Return (X, Y) of the center of cell containing provided text 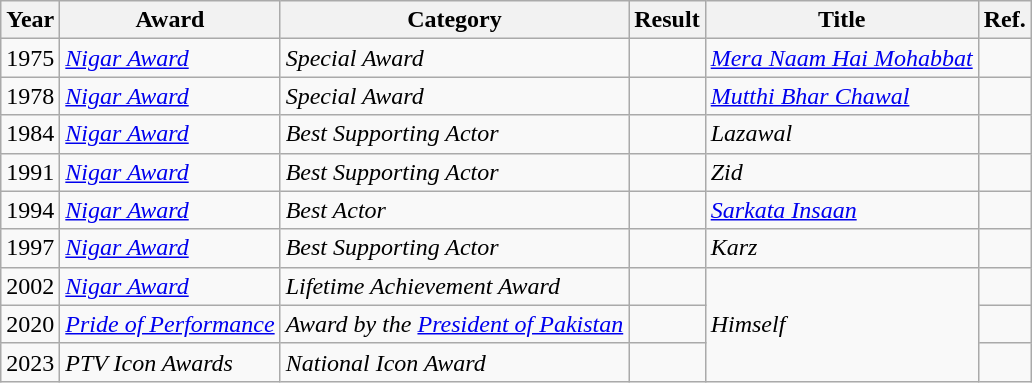
Title (842, 20)
Year (30, 20)
Karz (842, 248)
1984 (30, 134)
Result (667, 20)
National Icon Award (454, 362)
2023 (30, 362)
1978 (30, 96)
1994 (30, 210)
2002 (30, 286)
Best Actor (454, 210)
Lifetime Achievement Award (454, 286)
Mera Naam Hai Mohabbat (842, 58)
1975 (30, 58)
1991 (30, 172)
Mutthi Bhar Chawal (842, 96)
Pride of Performance (170, 324)
Sarkata Insaan (842, 210)
2020 (30, 324)
Himself (842, 324)
Lazawal (842, 134)
Category (454, 20)
PTV Icon Awards (170, 362)
Award (170, 20)
Ref. (1004, 20)
Zid (842, 172)
Award by the President of Pakistan (454, 324)
1997 (30, 248)
